Extract the (x, y) coordinate from the center of the cell holding the provided text.  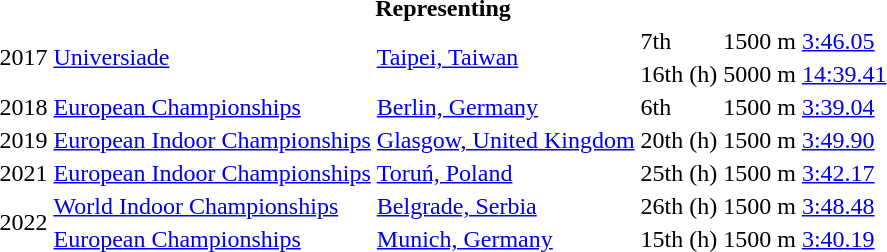
Universiade (212, 58)
Glasgow, United Kingdom (506, 140)
Toruń, Poland (506, 173)
Berlin, Germany (506, 107)
6th (679, 107)
26th (h) (679, 206)
Belgrade, Serbia (506, 206)
Taipei, Taiwan (506, 58)
16th (h) (679, 74)
European Championships (212, 107)
5000 m (760, 74)
25th (h) (679, 173)
20th (h) (679, 140)
World Indoor Championships (212, 206)
7th (679, 41)
